Pinpoint the cell where the given text exists, returning its (X, Y) midpoint coordinate. 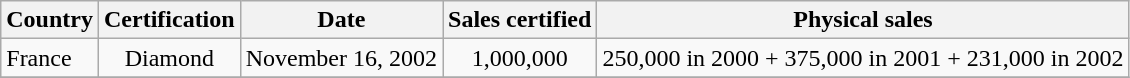
Sales certified (520, 20)
Country (50, 20)
November 16, 2002 (341, 58)
Date (341, 20)
Diamond (169, 58)
Physical sales (863, 20)
France (50, 58)
250,000 in 2000 + 375,000 in 2001 + 231,000 in 2002 (863, 58)
1,000,000 (520, 58)
Certification (169, 20)
